Detect which cell encompasses the target text, then output its (x, y) center coordinate. 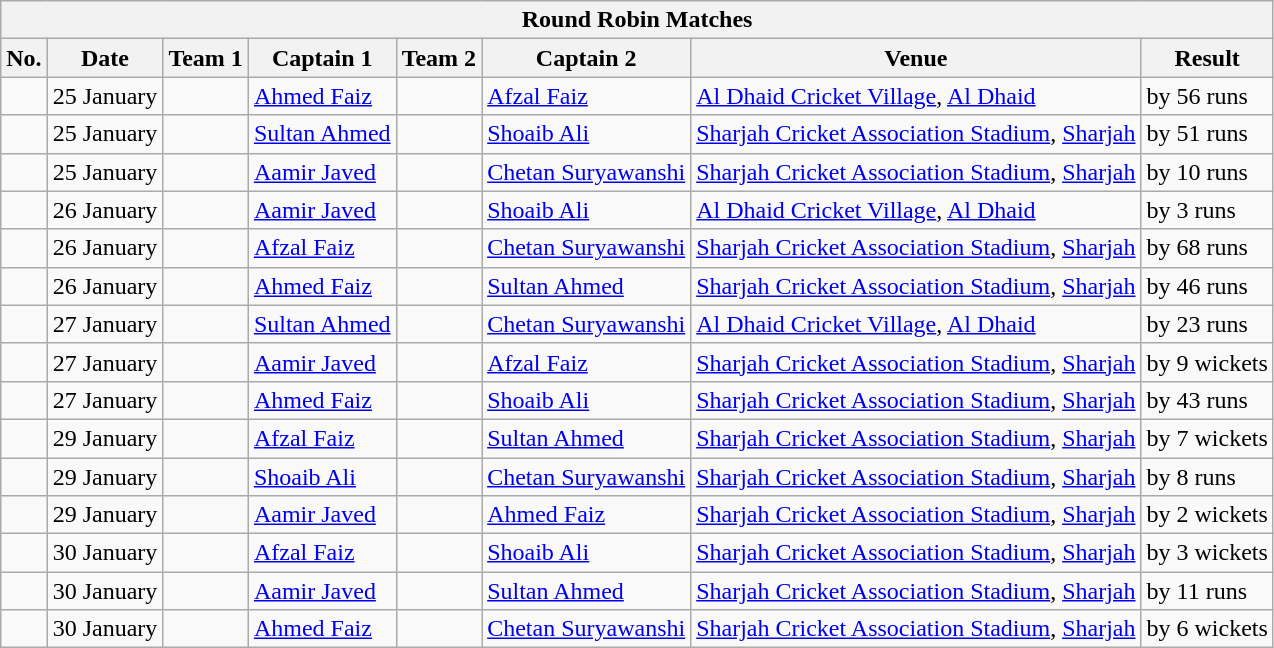
by 7 wickets (1207, 438)
by 11 runs (1207, 591)
by 68 runs (1207, 248)
by 9 wickets (1207, 362)
Captain 2 (586, 58)
Venue (916, 58)
Team 2 (439, 58)
Captain 1 (322, 58)
Result (1207, 58)
by 51 runs (1207, 134)
by 46 runs (1207, 286)
by 10 runs (1207, 172)
by 56 runs (1207, 96)
by 3 runs (1207, 210)
Date (105, 58)
by 3 wickets (1207, 553)
Team 1 (206, 58)
by 6 wickets (1207, 629)
by 2 wickets (1207, 515)
by 23 runs (1207, 324)
by 8 runs (1207, 477)
by 43 runs (1207, 400)
Round Robin Matches (638, 20)
No. (24, 58)
